Find where the given text appears and provide that cell's center as (X, Y) coordinate. 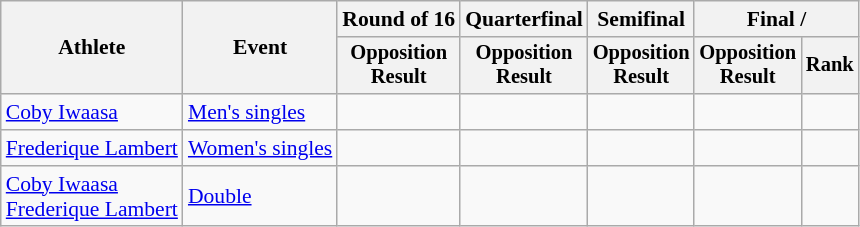
Coby IwaasaFrederique Lambert (92, 196)
Coby Iwaasa (92, 112)
Women's singles (260, 148)
Rank (830, 66)
Event (260, 48)
Quarterfinal (524, 19)
Double (260, 196)
Semifinal (642, 19)
Men's singles (260, 112)
Frederique Lambert (92, 148)
Final / (776, 19)
Athlete (92, 48)
Round of 16 (398, 19)
